From the cell containing the given text, extract its center point as [X, Y] coordinate. 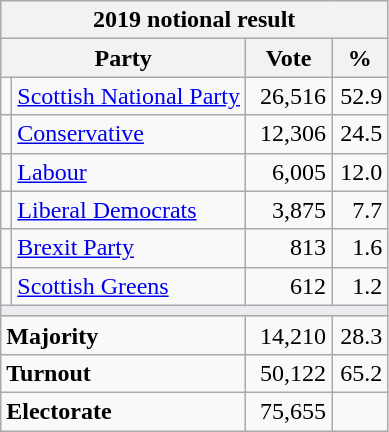
Labour [129, 172]
2019 notional result [194, 20]
14,210 [289, 335]
6,005 [289, 172]
3,875 [289, 210]
Scottish National Party [129, 96]
612 [289, 286]
28.3 [360, 335]
% [360, 58]
Scottish Greens [129, 286]
65.2 [360, 373]
26,516 [289, 96]
52.9 [360, 96]
Turnout [124, 373]
1.2 [360, 286]
Conservative [129, 134]
Brexit Party [129, 248]
Majority [124, 335]
Party [124, 58]
Liberal Democrats [129, 210]
24.5 [360, 134]
Electorate [124, 411]
75,655 [289, 411]
7.7 [360, 210]
12,306 [289, 134]
50,122 [289, 373]
12.0 [360, 172]
Vote [289, 58]
813 [289, 248]
1.6 [360, 248]
